Output the (x, y) coordinate of the center of the cell containing the given text.  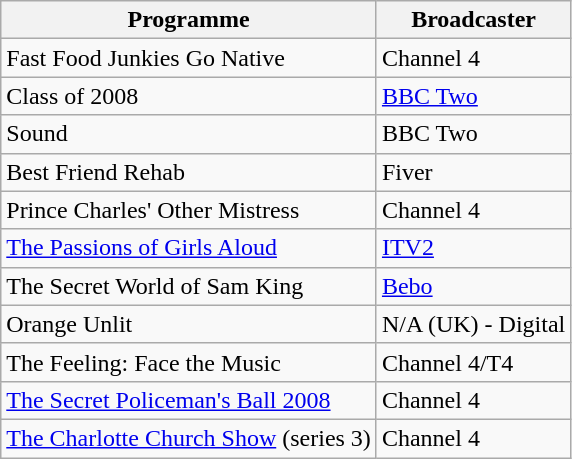
Fast Food Junkies Go Native (189, 58)
Broadcaster (473, 20)
Bebo (473, 286)
The Secret World of Sam King (189, 286)
ITV2 (473, 248)
Class of 2008 (189, 96)
Orange Unlit (189, 324)
The Secret Policeman's Ball 2008 (189, 400)
Programme (189, 20)
N/A (UK) - Digital (473, 324)
The Passions of Girls Aloud (189, 248)
The Charlotte Church Show (series 3) (189, 438)
Best Friend Rehab (189, 172)
Prince Charles' Other Mistress (189, 210)
Fiver (473, 172)
The Feeling: Face the Music (189, 362)
Channel 4/T4 (473, 362)
Sound (189, 134)
